Pinpoint the cell where the given text exists, returning its [x, y] midpoint coordinate. 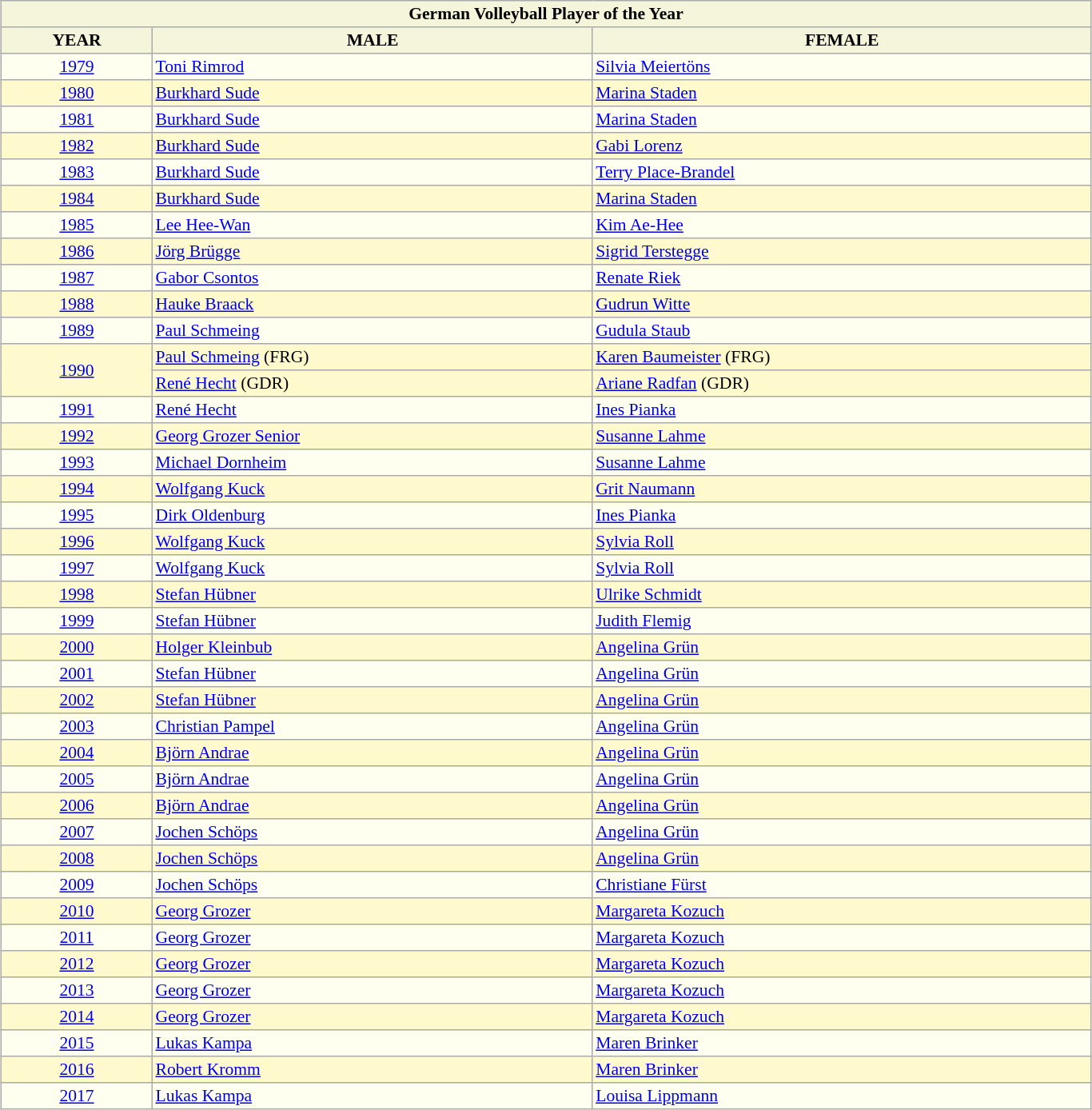
1981 [77, 120]
1979 [77, 67]
Kim Ae-Hee [841, 226]
Lee Hee-Wan [373, 226]
Judith Flemig [841, 621]
Toni Rimrod [373, 67]
Ariane Radfan (GDR) [841, 384]
1985 [77, 226]
2017 [77, 1096]
2013 [77, 990]
Robert Kromm [373, 1070]
1995 [77, 515]
1990 [77, 370]
Paul Schmeing [373, 331]
1996 [77, 542]
Karen Baumeister (FRG) [841, 357]
2007 [77, 832]
1994 [77, 489]
1998 [77, 595]
1984 [77, 198]
Holger Kleinbub [373, 648]
YEAR [77, 40]
Georg Grozer Senior [373, 437]
2009 [77, 884]
2014 [77, 1017]
FEMALE [841, 40]
2010 [77, 912]
Michael Dornheim [373, 462]
Silvia Meiertöns [841, 67]
1988 [77, 304]
2016 [77, 1070]
Terry Place-Brandel [841, 173]
2011 [77, 937]
2000 [77, 648]
Christian Pampel [373, 726]
Dirk Oldenburg [373, 515]
2004 [77, 753]
Paul Schmeing (FRG) [373, 357]
1991 [77, 409]
MALE [373, 40]
2012 [77, 964]
2015 [77, 1043]
1997 [77, 568]
1999 [77, 621]
Ulrike Schmidt [841, 595]
Hauke Braack [373, 304]
Sigrid Terstegge [841, 251]
Louisa Lippmann [841, 1096]
Gudrun Witte [841, 304]
René Hecht [373, 409]
1989 [77, 331]
2008 [77, 859]
Renate Riek [841, 278]
2002 [77, 701]
Gabor Csontos [373, 278]
2001 [77, 673]
Grit Naumann [841, 489]
2003 [77, 726]
2005 [77, 779]
1993 [77, 462]
1987 [77, 278]
Gabi Lorenz [841, 146]
German Volleyball Player of the Year [546, 14]
1986 [77, 251]
1982 [77, 146]
Gudula Staub [841, 331]
1980 [77, 93]
2006 [77, 806]
Jörg Brügge [373, 251]
1983 [77, 173]
Christiane Fürst [841, 884]
1992 [77, 437]
René Hecht (GDR) [373, 384]
